Locate the cell with the specified text and output its (X, Y) center coordinate. 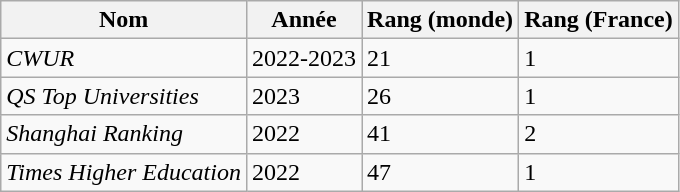
26 (440, 96)
21 (440, 58)
Times Higher Education (124, 172)
Nom (124, 20)
2023 (304, 96)
CWUR (124, 58)
Rang (monde) (440, 20)
Shanghai Ranking (124, 134)
2 (599, 134)
2022-2023 (304, 58)
Année (304, 20)
47 (440, 172)
41 (440, 134)
Rang (France) (599, 20)
QS Top Universities (124, 96)
